Search for the cell housing the specified text and yield its (x, y) center coordinate. 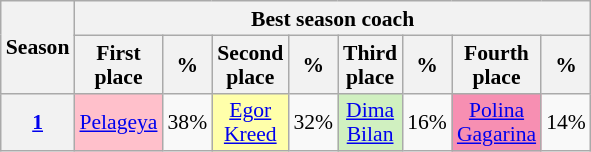
32% (313, 122)
38% (188, 122)
1 (38, 122)
16% (427, 122)
Polina Gagarina (496, 122)
Pelageya (118, 122)
Season (38, 47)
Third place (370, 64)
Best season coach (332, 18)
Second place (250, 64)
Dima Bilan (370, 122)
First place (118, 64)
Fourth place (496, 64)
14% (566, 122)
Egor Kreed (250, 122)
